Return (X, Y) of the center of cell containing provided text 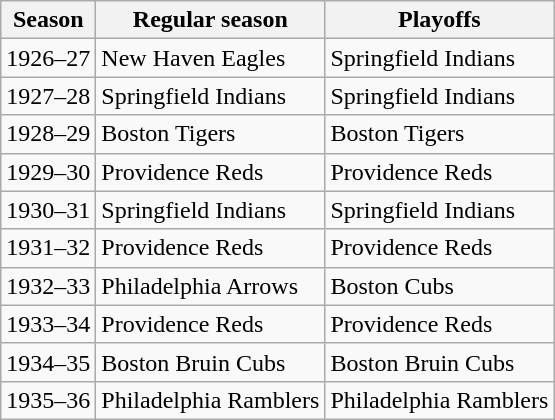
1929–30 (48, 172)
Philadelphia Arrows (210, 286)
Playoffs (440, 20)
1931–32 (48, 248)
1935–36 (48, 400)
1928–29 (48, 134)
Season (48, 20)
1934–35 (48, 362)
1926–27 (48, 58)
1927–28 (48, 96)
1930–31 (48, 210)
1933–34 (48, 324)
Boston Cubs (440, 286)
1932–33 (48, 286)
New Haven Eagles (210, 58)
Regular season (210, 20)
